Detect which cell encompasses the target text, then output its (x, y) center coordinate. 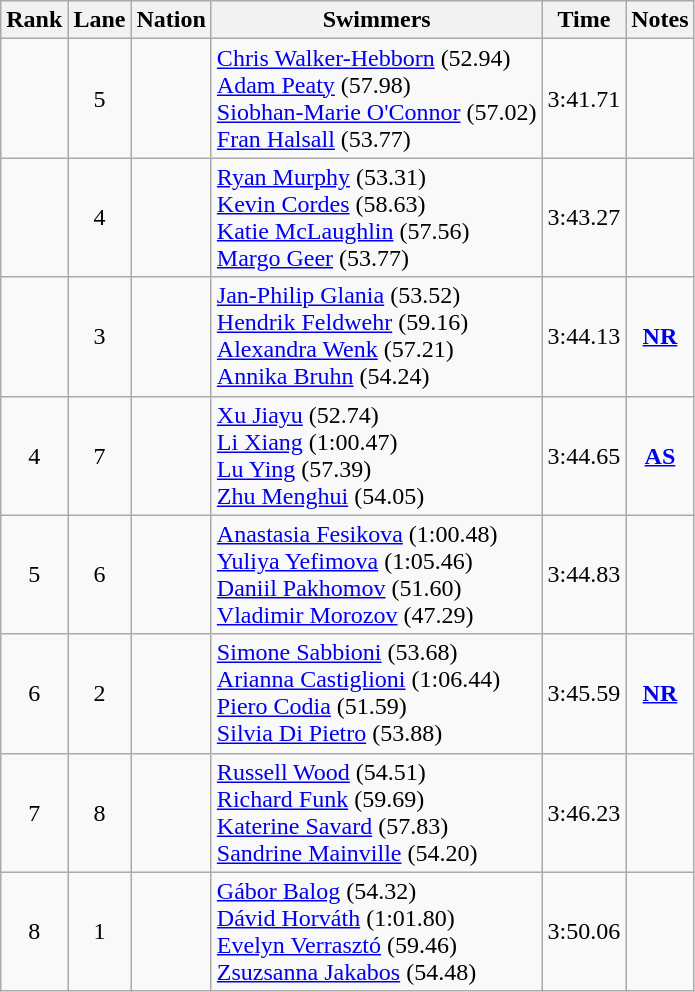
Rank (34, 20)
3:50.06 (584, 932)
3:44.13 (584, 336)
Notes (660, 20)
3 (100, 336)
AS (660, 456)
Jan-Philip Glania (53.52)Hendrik Feldwehr (59.16)Alexandra Wenk (57.21)Annika Bruhn (54.24) (376, 336)
Gábor Balog (54.32)Dávid Horváth (1:01.80) Evelyn Verrasztó (59.46) Zsuzsanna Jakabos (54.48) (376, 932)
Russell Wood (54.51)Richard Funk (59.69)Katerine Savard (57.83)Sandrine Mainville (54.20) (376, 812)
Swimmers (376, 20)
Lane (100, 20)
3:43.27 (584, 218)
3:46.23 (584, 812)
3:44.83 (584, 574)
3:41.71 (584, 98)
Xu Jiayu (52.74)Li Xiang (1:00.47)Lu Ying (57.39)Zhu Menghui (54.05) (376, 456)
Simone Sabbioni (53.68)Arianna Castiglioni (1:06.44)Piero Codia (51.59)Silvia Di Pietro (53.88) (376, 694)
3:44.65 (584, 456)
Nation (171, 20)
1 (100, 932)
2 (100, 694)
Anastasia Fesikova (1:00.48)Yuliya Yefimova (1:05.46)Daniil Pakhomov (51.60)Vladimir Morozov (47.29) (376, 574)
Chris Walker-Hebborn (52.94)Adam Peaty (57.98)Siobhan-Marie O'Connor (57.02)Fran Halsall (53.77) (376, 98)
3:45.59 (584, 694)
Ryan Murphy (53.31)Kevin Cordes (58.63)Katie McLaughlin (57.56)Margo Geer (53.77) (376, 218)
Time (584, 20)
